Extract the [x, y] coordinate from the center of the cell holding the provided text.  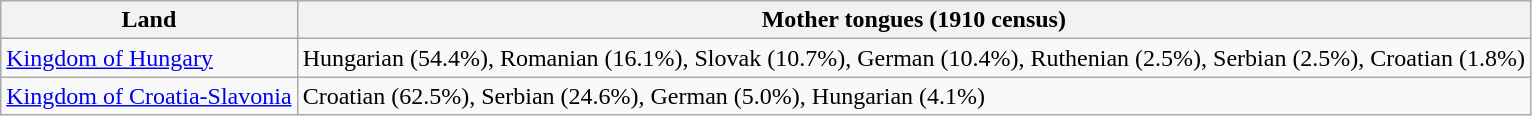
Hungarian (54.4%), Romanian (16.1%), Slovak (10.7%), German (10.4%), Ruthenian (2.5%), Serbian (2.5%), Croatian (1.8%) [914, 58]
Croatian (62.5%), Serbian (24.6%), German (5.0%), Hungarian (4.1%) [914, 96]
Kingdom of Hungary [149, 58]
Land [149, 20]
Kingdom of Croatia-Slavonia [149, 96]
Mother tongues (1910 census) [914, 20]
